Locate the cell with the specified text and output its (x, y) center coordinate. 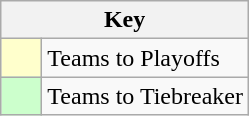
Key (125, 20)
Teams to Playoffs (146, 58)
Teams to Tiebreaker (146, 96)
